Return the [x, y] coordinate for the center point of the cell that contains the specified text.  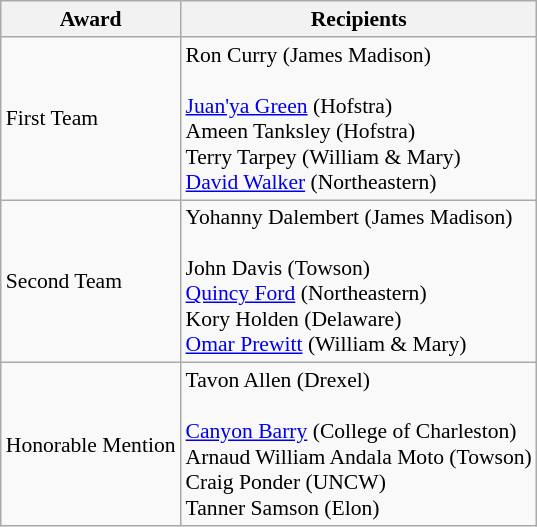
Ron Curry (James Madison)Juan'ya Green (Hofstra) Ameen Tanksley (Hofstra) Terry Tarpey (William & Mary) David Walker (Northeastern) [359, 118]
Recipients [359, 19]
Tavon Allen (Drexel)Canyon Barry (College of Charleston) Arnaud William Andala Moto (Towson) Craig Ponder (UNCW) Tanner Samson (Elon) [359, 444]
Second Team [91, 282]
First Team [91, 118]
Award [91, 19]
Yohanny Dalembert (James Madison)John Davis (Towson) Quincy Ford (Northeastern) Kory Holden (Delaware) Omar Prewitt (William & Mary) [359, 282]
Honorable Mention [91, 444]
